From the cell containing the given text, extract its center point as [X, Y] coordinate. 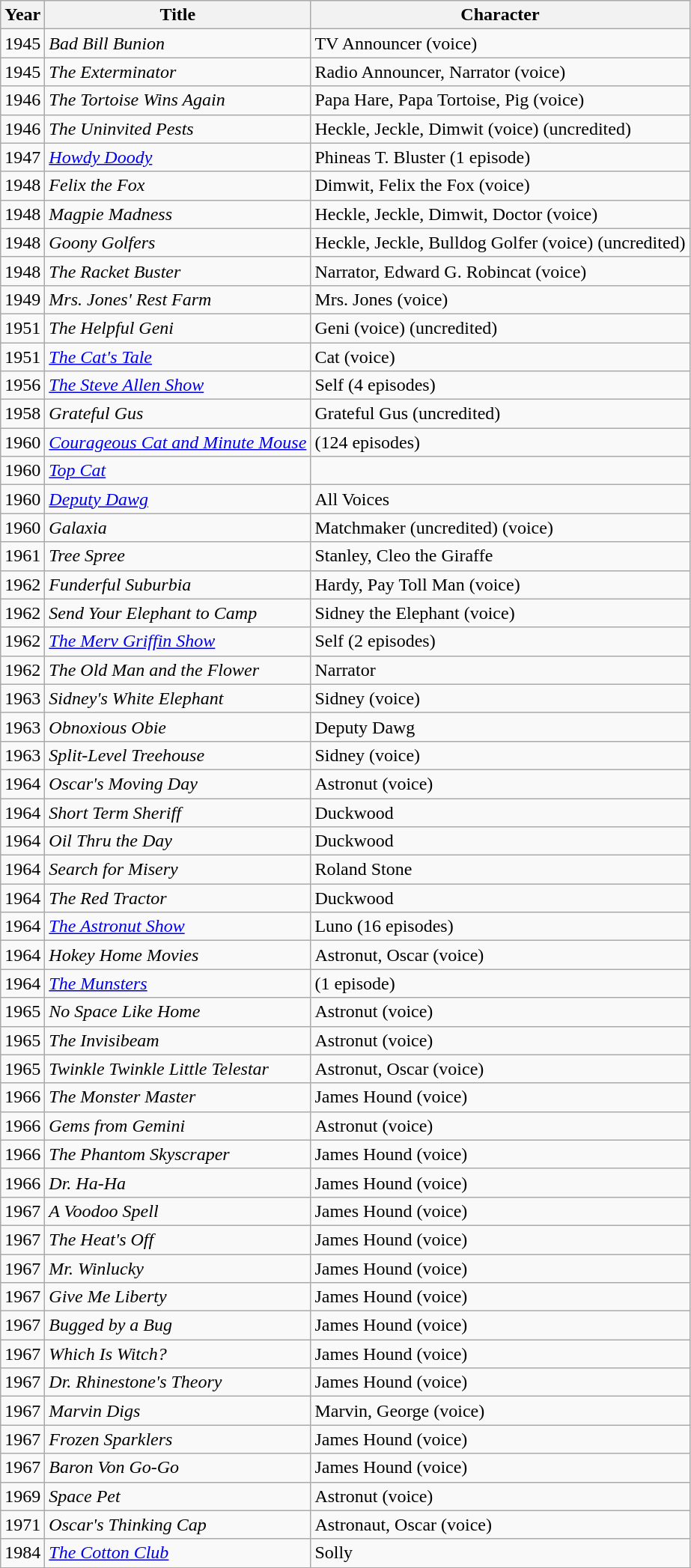
Goony Golfers [178, 242]
Baron Von Go-Go [178, 1468]
Grateful Gus [178, 414]
Hardy, Pay Toll Man (voice) [500, 585]
The Phantom Skyscraper [178, 1154]
Heckle, Jeckle, Dimwit (voice) (uncredited) [500, 129]
Twinkle Twinkle Little Telestar [178, 1069]
Send Your Elephant to Camp [178, 613]
The Racket Buster [178, 271]
The Heat's Off [178, 1239]
Cat (voice) [500, 357]
1961 [22, 556]
Narrator, Edward G. Robincat (voice) [500, 271]
The Tortoise Wins Again [178, 100]
Marvin Digs [178, 1411]
Self (2 episodes) [500, 641]
1969 [22, 1496]
Gems from Gemini [178, 1126]
Solly [500, 1553]
Hokey Home Movies [178, 955]
Phineas T. Bluster (1 episode) [500, 157]
1971 [22, 1525]
1958 [22, 414]
Heckle, Jeckle, Dimwit, Doctor (voice) [500, 214]
Tree Spree [178, 556]
Character [500, 15]
Bugged by a Bug [178, 1326]
All Voices [500, 499]
The Red Tractor [178, 898]
Mr. Winlucky [178, 1269]
Top Cat [178, 471]
Matchmaker (uncredited) (voice) [500, 528]
Sidney's White Elephant [178, 698]
Short Term Sheriff [178, 812]
The Old Man and the Flower [178, 670]
Frozen Sparklers [178, 1439]
Grateful Gus (uncredited) [500, 414]
No Space Like Home [178, 1012]
The Cotton Club [178, 1553]
The Munsters [178, 983]
Space Pet [178, 1496]
1984 [22, 1553]
Luno (16 episodes) [500, 927]
Funderful Suburbia [178, 585]
Mrs. Jones' Rest Farm [178, 299]
(1 episode) [500, 983]
A Voodoo Spell [178, 1211]
Papa Hare, Papa Tortoise, Pig (voice) [500, 100]
Narrator [500, 670]
TV Announcer (voice) [500, 43]
Dimwit, Felix the Fox (voice) [500, 186]
Sidney the Elephant (voice) [500, 613]
Bad Bill Bunion [178, 43]
1949 [22, 299]
Search for Misery [178, 870]
Oscar's Moving Day [178, 784]
Oil Thru the Day [178, 841]
Radio Announcer, Narrator (voice) [500, 72]
The Astronut Show [178, 927]
Stanley, Cleo the Giraffe [500, 556]
Dr. Ha-Ha [178, 1183]
Split-Level Treehouse [178, 755]
Galaxia [178, 528]
Obnoxious Obie [178, 727]
Title [178, 15]
Which Is Witch? [178, 1354]
Mrs. Jones (voice) [500, 299]
Year [22, 15]
Astronaut, Oscar (voice) [500, 1525]
The Uninvited Pests [178, 129]
Geni (voice) (uncredited) [500, 328]
The Steve Allen Show [178, 385]
The Monster Master [178, 1097]
1947 [22, 157]
Marvin, George (voice) [500, 1411]
Self (4 episodes) [500, 385]
Roland Stone [500, 870]
Give Me Liberty [178, 1297]
The Cat's Tale [178, 357]
1956 [22, 385]
Courageous Cat and Minute Mouse [178, 442]
Felix the Fox [178, 186]
The Invisibeam [178, 1040]
Heckle, Jeckle, Bulldog Golfer (voice) (uncredited) [500, 242]
The Exterminator [178, 72]
Oscar's Thinking Cap [178, 1525]
Dr. Rhinestone's Theory [178, 1382]
(124 episodes) [500, 442]
Magpie Madness [178, 214]
The Helpful Geni [178, 328]
The Merv Griffin Show [178, 641]
Howdy Doody [178, 157]
